Output the [x, y] coordinate of the center of the cell containing the given text.  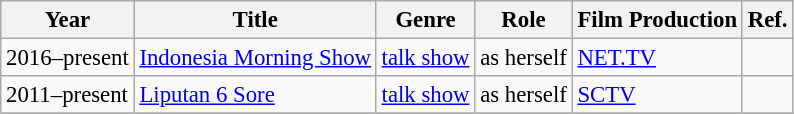
Film Production [657, 20]
Ref. [767, 20]
2011–present [68, 95]
Liputan 6 Sore [255, 95]
Role [524, 20]
Title [255, 20]
SCTV [657, 95]
NET.TV [657, 58]
Year [68, 20]
Genre [426, 20]
Indonesia Morning Show [255, 58]
2016–present [68, 58]
